For the text-containing cell, return its midpoint in [X, Y] coordinate format. 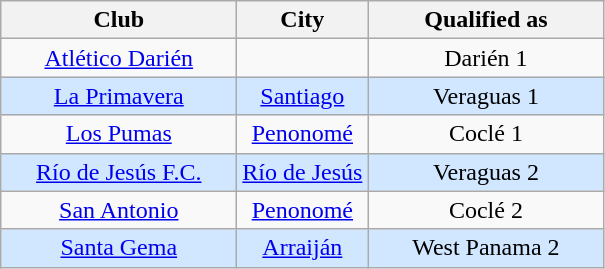
City [302, 20]
Darién 1 [486, 58]
Santiago [302, 96]
Veraguas 2 [486, 172]
Los Pumas [119, 134]
Arraiján [302, 248]
Club [119, 20]
Río de Jesús F.C. [119, 172]
San Antonio [119, 210]
West Panama 2 [486, 248]
Coclé 2 [486, 210]
Veraguas 1 [486, 96]
Santa Gema [119, 248]
Qualified as [486, 20]
Atlético Darién [119, 58]
La Primavera [119, 96]
Coclé 1 [486, 134]
Río de Jesús [302, 172]
